Search for the cell housing the specified text and yield its [x, y] center coordinate. 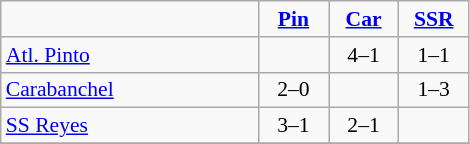
SS Reyes [130, 126]
3–1 [293, 126]
Pin [293, 19]
SSR [434, 19]
4–1 [363, 55]
2–0 [293, 90]
Carabanchel [130, 90]
2–1 [363, 126]
Car [363, 19]
1–3 [434, 90]
Atl. Pinto [130, 55]
1–1 [434, 55]
